Extract the (X, Y) coordinate from the center of the cell holding the provided text.  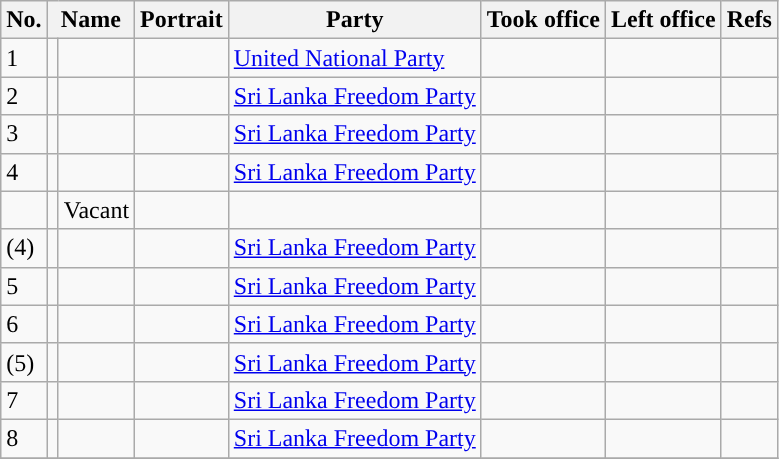
3 (24, 134)
Portrait (182, 20)
Left office (663, 20)
(4) (24, 248)
7 (24, 400)
Name (90, 20)
5 (24, 286)
1 (24, 58)
2 (24, 96)
4 (24, 172)
(5) (24, 362)
Vacant (96, 210)
6 (24, 324)
Refs (749, 20)
Party (354, 20)
No. (24, 20)
United National Party (354, 58)
Took office (543, 20)
8 (24, 438)
